Return the [x, y] coordinate for the center point of the cell that contains the specified text.  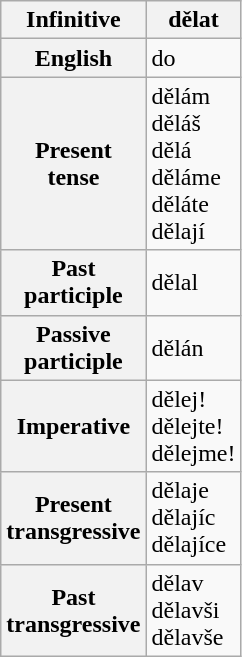
Imperative [74, 426]
dělámdělášděládělámedělátedělají [194, 164]
dělej!dělejte!dělejme! [194, 426]
Presenttransgressive [74, 518]
dělal [194, 282]
Presenttense [74, 164]
Pasttransgressive [74, 610]
Pastparticiple [74, 282]
dělat [194, 20]
English [74, 58]
do [194, 58]
Infinitive [74, 20]
dělajedělajícdělajíce [194, 518]
dělán [194, 348]
Passiveparticiple [74, 348]
dělavdělavšidělavše [194, 610]
